Detect which cell encompasses the target text, then output its (X, Y) center coordinate. 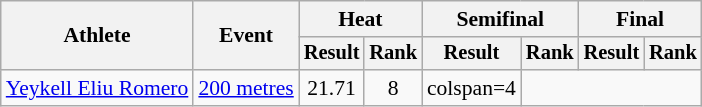
Heat (360, 19)
Event (246, 36)
colspan=4 (472, 88)
Athlete (98, 36)
Final (640, 19)
Yeykell Eliu Romero (98, 88)
200 metres (246, 88)
8 (393, 88)
Semifinal (500, 19)
21.71 (332, 88)
